For the text-containing cell, return its midpoint in [X, Y] coordinate format. 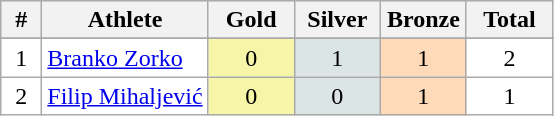
Silver [337, 20]
Total [509, 20]
Bronze [423, 20]
Branko Zorko [125, 58]
# [22, 20]
Athlete [125, 20]
Gold [251, 20]
Filip Mihaljević [125, 96]
